Capture the cell that displays the provided text and extract its [x, y] central coordinate. 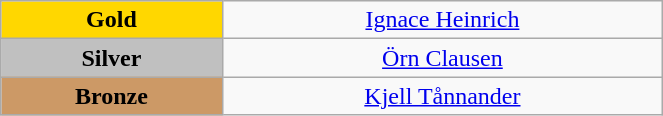
Kjell Tånnander [442, 96]
Bronze [112, 96]
Örn Clausen [442, 58]
Gold [112, 20]
Silver [112, 58]
Ignace Heinrich [442, 20]
